Identify which cell holds the provided text, then report its [x, y] central coordinate. 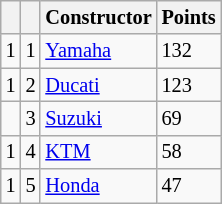
2 [31, 85]
5 [31, 186]
132 [189, 51]
4 [31, 152]
Ducati [98, 85]
Points [189, 17]
69 [189, 118]
Suzuki [98, 118]
58 [189, 152]
Honda [98, 186]
123 [189, 85]
47 [189, 186]
KTM [98, 152]
3 [31, 118]
Constructor [98, 17]
Yamaha [98, 51]
